Search for the cell housing the specified text and yield its (X, Y) center coordinate. 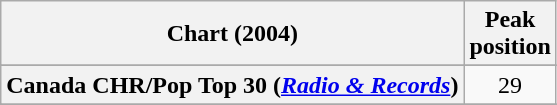
Chart (2004) (232, 34)
29 (510, 85)
Peakposition (510, 34)
Canada CHR/Pop Top 30 (Radio & Records) (232, 85)
